Provide the [x, y] coordinate of the cell's center where the given text is located.  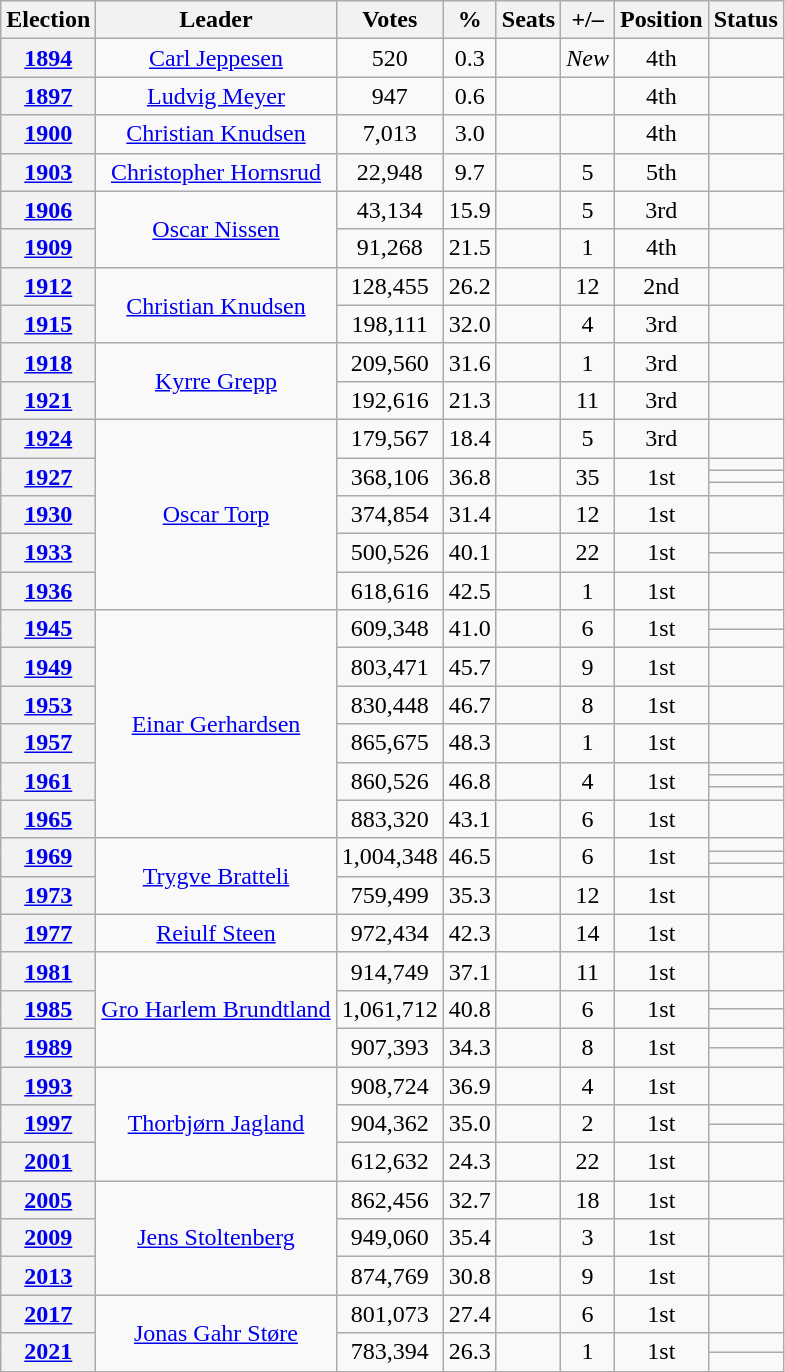
1924 [48, 438]
7,013 [390, 134]
Trygve Bratteli [216, 876]
3.0 [470, 134]
908,724 [390, 1085]
37.1 [470, 971]
41.0 [470, 629]
43.1 [470, 819]
35.0 [470, 1124]
2017 [48, 1314]
1989 [48, 1047]
Position [661, 20]
783,394 [390, 1352]
1903 [48, 172]
1900 [48, 134]
32.0 [470, 324]
5th [661, 172]
1973 [48, 895]
Kyrre Grepp [216, 381]
2nd [661, 286]
862,456 [390, 1200]
35.3 [470, 895]
36.9 [470, 1085]
830,448 [390, 705]
2 [588, 1124]
46.7 [470, 705]
42.5 [470, 591]
Jonas Gahr Støre [216, 1333]
2009 [48, 1238]
15.9 [470, 210]
865,675 [390, 743]
32.7 [470, 1200]
1957 [48, 743]
22,948 [390, 172]
612,632 [390, 1162]
35.4 [470, 1238]
1,061,712 [390, 1009]
368,106 [390, 477]
500,526 [390, 553]
Leader [216, 20]
949,060 [390, 1238]
209,560 [390, 362]
2001 [48, 1162]
1993 [48, 1085]
Carl Jeppesen [216, 58]
1981 [48, 971]
43,134 [390, 210]
128,455 [390, 286]
618,616 [390, 591]
0.6 [470, 96]
801,073 [390, 1314]
% [470, 20]
Jens Stoltenberg [216, 1238]
91,268 [390, 248]
40.1 [470, 553]
1909 [48, 248]
947 [390, 96]
1918 [48, 362]
1933 [48, 553]
Thorbjørn Jagland [216, 1123]
21.5 [470, 248]
874,769 [390, 1276]
192,616 [390, 400]
42.3 [470, 933]
1949 [48, 667]
1945 [48, 629]
Reiulf Steen [216, 933]
1,004,348 [390, 857]
860,526 [390, 781]
45.7 [470, 667]
759,499 [390, 895]
14 [588, 933]
1897 [48, 96]
Votes [390, 20]
1915 [48, 324]
374,854 [390, 515]
907,393 [390, 1047]
0.3 [470, 58]
34.3 [470, 1047]
46.8 [470, 781]
914,749 [390, 971]
9.7 [470, 172]
904,362 [390, 1124]
26.3 [470, 1352]
1961 [48, 781]
26.2 [470, 286]
803,471 [390, 667]
1930 [48, 515]
30.8 [470, 1276]
1969 [48, 857]
Seats [528, 20]
1927 [48, 477]
36.8 [470, 477]
New [588, 58]
24.3 [470, 1162]
1997 [48, 1124]
21.3 [470, 400]
2013 [48, 1276]
1953 [48, 705]
Oscar Torp [216, 514]
972,434 [390, 933]
27.4 [470, 1314]
Status [746, 20]
1906 [48, 210]
31.6 [470, 362]
520 [390, 58]
1921 [48, 400]
31.4 [470, 515]
179,567 [390, 438]
+/– [588, 20]
1912 [48, 286]
40.8 [470, 1009]
1894 [48, 58]
18.4 [470, 438]
Gro Harlem Brundtland [216, 1009]
2005 [48, 1200]
Christopher Hornsrud [216, 172]
Einar Gerhardsen [216, 724]
1965 [48, 819]
46.5 [470, 857]
Ludvig Meyer [216, 96]
35 [588, 477]
883,320 [390, 819]
3 [588, 1238]
1977 [48, 933]
1936 [48, 591]
198,111 [390, 324]
48.3 [470, 743]
609,348 [390, 629]
Election [48, 20]
Oscar Nissen [216, 229]
1985 [48, 1009]
2021 [48, 1352]
18 [588, 1200]
